Return the (X, Y) coordinate for the center point of the cell that contains the specified text.  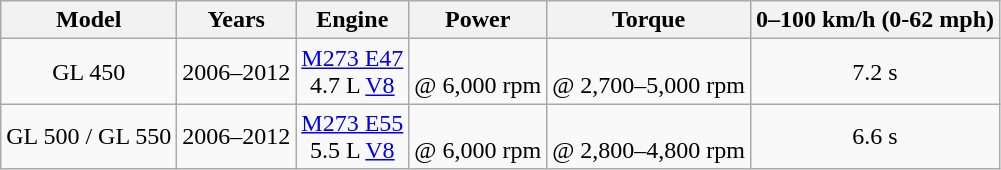
7.2 s (874, 72)
Years (236, 20)
@ 2,700–5,000 rpm (649, 72)
Model (89, 20)
Power (478, 20)
M273 E55 5.5 L V8 (352, 136)
Torque (649, 20)
Engine (352, 20)
0–100 km/h (0-62 mph) (874, 20)
@ 2,800–4,800 rpm (649, 136)
6.6 s (874, 136)
M273 E47 4.7 L V8 (352, 72)
GL 450 (89, 72)
GL 500 / GL 550 (89, 136)
